Provide the [x, y] coordinate of the cell's center where the given text is located.  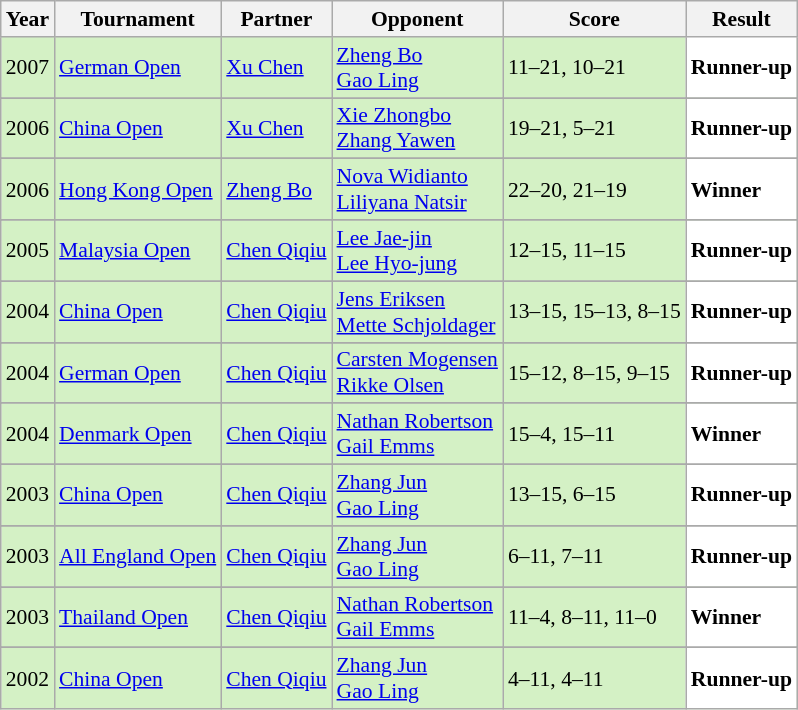
Tournament [138, 19]
Nova Widianto Liliyana Natsir [418, 190]
Zheng Bo [276, 190]
Carsten Mogensen Rikke Olsen [418, 372]
15–4, 15–11 [594, 434]
Result [742, 19]
Opponent [418, 19]
Denmark Open [138, 434]
All England Open [138, 556]
13–15, 6–15 [594, 496]
Score [594, 19]
Malaysia Open [138, 250]
11–4, 8–11, 11–0 [594, 618]
Hong Kong Open [138, 190]
12–15, 11–15 [594, 250]
2007 [28, 68]
Lee Jae-jin Lee Hyo-jung [418, 250]
2005 [28, 250]
11–21, 10–21 [594, 68]
6–11, 7–11 [594, 556]
19–21, 5–21 [594, 128]
13–15, 15–13, 8–15 [594, 312]
Thailand Open [138, 618]
Year [28, 19]
15–12, 8–15, 9–15 [594, 372]
Zheng Bo Gao Ling [418, 68]
Xie Zhongbo Zhang Yawen [418, 128]
Jens Eriksen Mette Schjoldager [418, 312]
Partner [276, 19]
4–11, 4–11 [594, 678]
22–20, 21–19 [594, 190]
2002 [28, 678]
